Extract the [x, y] coordinate from the center of the cell holding the provided text.  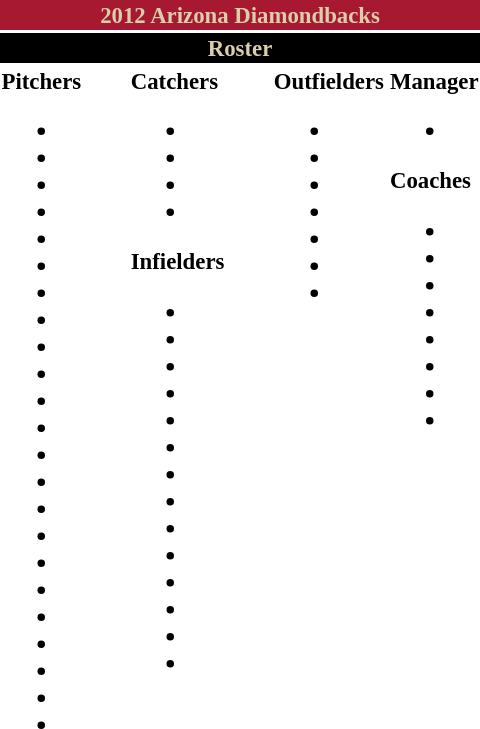
Roster [240, 48]
2012 Arizona Diamondbacks [240, 15]
